Return (x, y) of the center of cell containing provided text 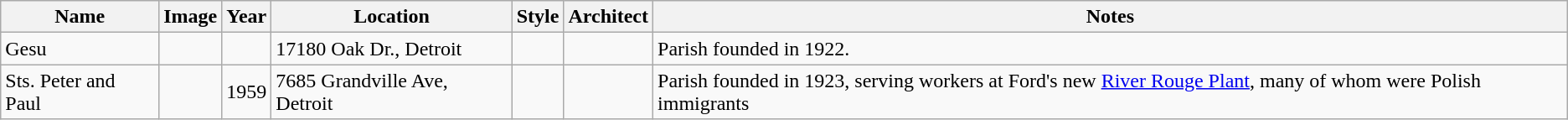
Parish founded in 1923, serving workers at Ford's new River Rouge Plant, many of whom were Polish immigrants (1111, 92)
Style (538, 17)
Sts. Peter and Paul (80, 92)
Year (246, 17)
Architect (608, 17)
Image (191, 17)
1959 (246, 92)
7685 Grandville Ave, Detroit (392, 92)
Name (80, 17)
Location (392, 17)
Notes (1111, 17)
Gesu (80, 49)
Parish founded in 1922. (1111, 49)
17180 Oak Dr., Detroit (392, 49)
